Find where the given text appears and provide that cell's center as (x, y) coordinate. 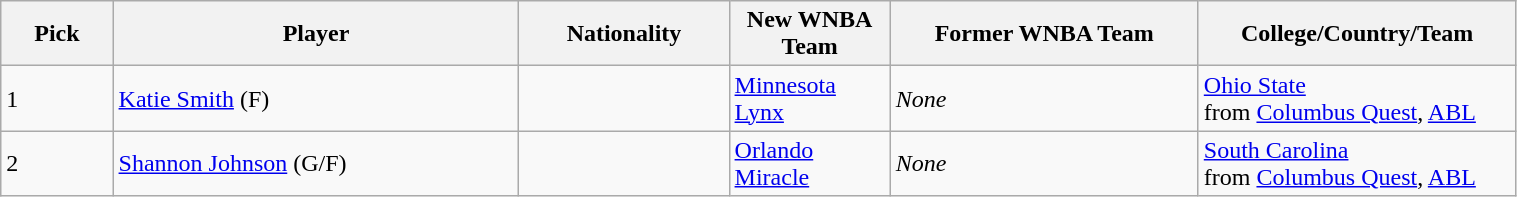
Player (316, 34)
1 (57, 98)
South Carolina from Columbus Quest, ABL (1357, 164)
Ohio Statefrom Columbus Quest, ABL (1357, 98)
Katie Smith (F) (316, 98)
Orlando Miracle (810, 164)
2 (57, 164)
Shannon Johnson (G/F) (316, 164)
New WNBA Team (810, 34)
Minnesota Lynx (810, 98)
Nationality (624, 34)
College/Country/Team (1357, 34)
Pick (57, 34)
Former WNBA Team (1044, 34)
